Scan for the cell matching the given text and deliver its (x, y) coordinate at center. 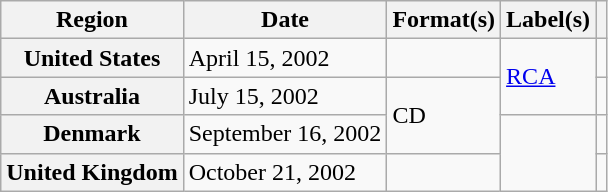
July 15, 2002 (285, 96)
Region (92, 20)
United Kingdom (92, 172)
Denmark (92, 134)
Date (285, 20)
RCA (548, 77)
Format(s) (444, 20)
September 16, 2002 (285, 134)
October 21, 2002 (285, 172)
CD (444, 115)
United States (92, 58)
Australia (92, 96)
Label(s) (548, 20)
April 15, 2002 (285, 58)
